Determine the (x, y) coordinate at the center of the cell enclosing the given text.  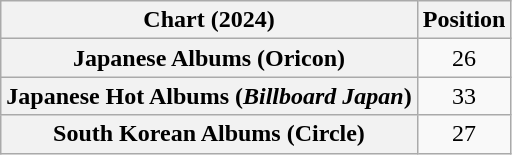
27 (464, 134)
33 (464, 96)
Position (464, 20)
Japanese Albums (Oricon) (209, 58)
Japanese Hot Albums (Billboard Japan) (209, 96)
South Korean Albums (Circle) (209, 134)
Chart (2024) (209, 20)
26 (464, 58)
